Capture the cell that displays the provided text and extract its [X, Y] central coordinate. 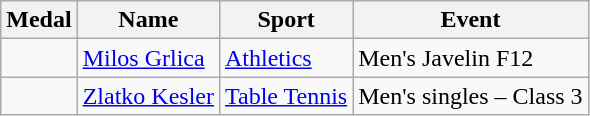
Table Tennis [286, 96]
Name [148, 20]
Men's singles – Class 3 [470, 96]
Zlatko Kesler [148, 96]
Event [470, 20]
Milos Grlica [148, 58]
Men's Javelin F12 [470, 58]
Medal [39, 20]
Sport [286, 20]
Athletics [286, 58]
